Find where the given text appears and provide that cell's center as [x, y] coordinate. 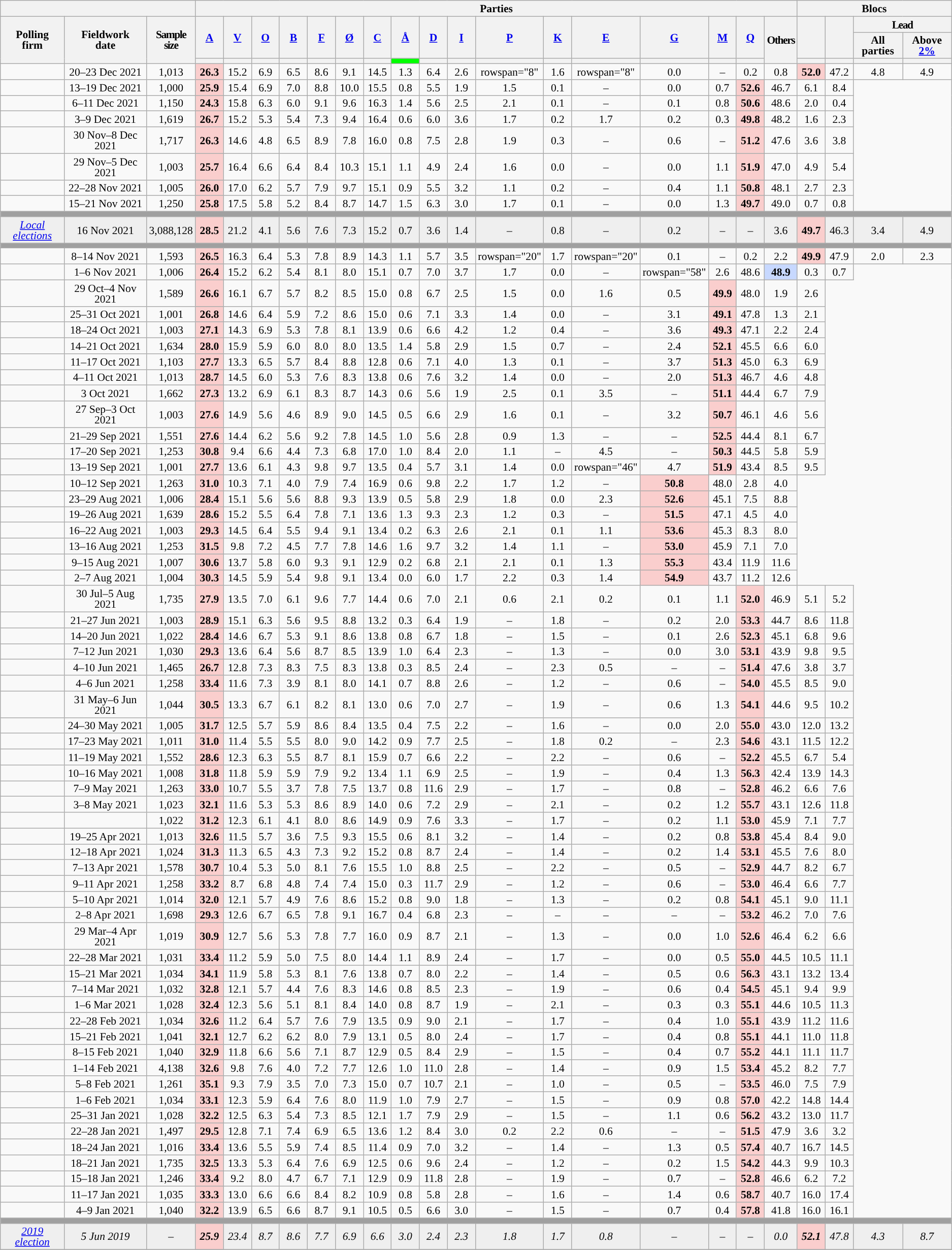
12.2 [839, 741]
53.5 [750, 1083]
Fieldworkdate [106, 40]
15–21 Feb 2021 [106, 1037]
15–21 Mar 2021 [106, 973]
29.5 [209, 1131]
48.9 [781, 272]
32.5 [209, 1163]
49.8 [750, 119]
22–28 Mar 2021 [106, 958]
1,030 [171, 652]
27.9 [209, 599]
26.5 [209, 256]
17.5 [238, 204]
44.3 [781, 1163]
rowspan="46" [606, 467]
47.2 [839, 72]
15–18 Jan 2021 [106, 1179]
17.4 [839, 1194]
21–29 Sep 2021 [106, 436]
22–28 Feb 2021 [106, 1021]
K [557, 38]
34.1 [209, 973]
13–19 Sep 2021 [106, 467]
Ø [349, 38]
47.0 [781, 167]
3.4 [877, 230]
12.0 [811, 725]
49.0 [781, 204]
Others [781, 40]
1,593 [171, 256]
1,024 [171, 852]
51.2 [750, 140]
33.2 [209, 883]
1,044 [171, 704]
P [510, 38]
53.3 [750, 620]
9–15 Aug 2021 [106, 562]
1–14 Feb 2021 [106, 1068]
58.7 [750, 1194]
45.0 [750, 361]
1,035 [171, 1194]
13–19 Dec 2021 [106, 87]
25–31 Jan 2021 [106, 1115]
16.9 [378, 483]
O [265, 38]
45.4 [781, 836]
1–6 Mar 2021 [106, 1005]
27.1 [209, 330]
Samplesize [171, 40]
25.7 [209, 167]
2–7 Aug 2021 [106, 578]
1–6 Nov 2021 [106, 272]
12–18 Apr 2021 [106, 852]
10.9 [378, 1194]
28.9 [209, 620]
Q [750, 38]
14.1 [378, 683]
1,551 [171, 436]
10.0 [349, 87]
31 May–6 Jun 2021 [106, 704]
5 Jun 2019 [106, 1236]
1,011 [171, 741]
Above 2% [927, 45]
54.9 [674, 578]
48.1 [781, 188]
53.4 [750, 1068]
30.6 [209, 562]
25.8 [209, 204]
16–22 Aug 2021 [106, 530]
1,662 [171, 393]
15.8 [238, 104]
3–8 May 2021 [106, 804]
23–29 Aug 2021 [106, 499]
1,465 [171, 667]
1,619 [171, 119]
30.7 [209, 868]
7–14 Mar 2021 [106, 989]
49.3 [722, 330]
1,019 [171, 936]
B [293, 38]
14.7 [378, 204]
50.7 [722, 414]
41.8 [781, 1210]
14–21 Oct 2021 [106, 346]
26.6 [209, 293]
24.3 [209, 104]
30 Jul–5 Aug 2021 [106, 599]
26.8 [209, 314]
18–24 Oct 2021 [106, 330]
48.2 [781, 119]
1,032 [171, 989]
46.6 [781, 1179]
33.3 [209, 1194]
Lead [902, 24]
26.4 [209, 272]
27.3 [209, 393]
F [321, 38]
2–8 Apr 2021 [106, 915]
31.5 [209, 546]
28.5 [209, 230]
A [209, 38]
54.6 [750, 741]
1,639 [171, 515]
15–21 Nov 2021 [106, 204]
42.2 [781, 1100]
32.9 [209, 1052]
10.4 [238, 868]
30.5 [209, 704]
5–8 Feb 2021 [106, 1083]
46.1 [750, 414]
22–28 Jan 2021 [106, 1131]
Parties [497, 8]
Local elections [32, 230]
1,589 [171, 293]
Pollingfirm [32, 40]
1–6 Feb 2021 [106, 1100]
23.4 [238, 1236]
4–6 Jun 2021 [106, 683]
25–31 Oct 2021 [106, 314]
G [674, 38]
10.2 [839, 704]
30.9 [209, 936]
46.9 [781, 599]
14.2 [378, 741]
rowspan="58" [674, 272]
4–9 Jan 2021 [106, 1210]
4.2 [461, 330]
1,007 [171, 562]
1,004 [171, 578]
6–11 Dec 2021 [106, 104]
32.4 [209, 1005]
1,261 [171, 1083]
21–27 Jun 2021 [106, 620]
4–10 Jun 2021 [106, 667]
16 Nov 2021 [106, 230]
I [461, 38]
5–10 Apr 2021 [106, 900]
55.2 [750, 1052]
54.0 [750, 683]
1,041 [171, 1037]
2019 election [32, 1236]
11–17 Jan 2021 [106, 1194]
10–12 Sep 2021 [106, 483]
52.5 [722, 436]
54.5 [750, 989]
1,246 [171, 1179]
31.7 [209, 725]
1,000 [171, 87]
50.3 [722, 451]
26.0 [209, 188]
13.1 [378, 1037]
52.2 [750, 758]
18–24 Jan 2021 [106, 1147]
1,150 [171, 104]
54.2 [750, 1163]
9–11 Apr 2021 [106, 883]
30 Nov–8 Dec 2021 [106, 140]
19–26 Aug 2021 [106, 515]
33.1 [209, 1100]
20–23 Dec 2021 [106, 72]
1,717 [171, 140]
29 Mar–4 Apr 2021 [106, 936]
8–14 Nov 2021 [106, 256]
32.8 [209, 989]
52.3 [750, 636]
3–9 Dec 2021 [106, 119]
45.2 [781, 1068]
53.2 [750, 915]
32.0 [209, 900]
51.4 [750, 667]
35.1 [209, 1083]
D [434, 38]
1,016 [171, 1147]
43.7 [722, 578]
11–19 May 2021 [106, 758]
17–20 Sep 2021 [106, 451]
8–15 Feb 2021 [106, 1052]
22–28 Nov 2021 [106, 188]
V [238, 38]
46.3 [839, 230]
13–16 Aug 2021 [106, 546]
7–13 Apr 2021 [106, 868]
31.3 [209, 852]
Blocs [874, 8]
17–23 May 2021 [106, 741]
52.9 [750, 868]
15.4 [238, 87]
53.8 [750, 836]
43.0 [781, 725]
1,008 [171, 773]
19–25 Apr 2021 [106, 836]
24–30 May 2021 [106, 725]
42.4 [781, 773]
7–12 Jun 2021 [106, 652]
33.0 [209, 789]
18–21 Jan 2021 [106, 1163]
1,031 [171, 958]
1,103 [171, 361]
14–20 Jun 2021 [106, 636]
10–16 May 2021 [106, 773]
49.1 [722, 314]
50.6 [750, 104]
14.8 [811, 1100]
1,698 [171, 915]
3,088,128 [171, 230]
57.0 [750, 1100]
1,014 [171, 900]
46.0 [781, 1083]
1,634 [171, 346]
3 Oct 2021 [106, 393]
43.2 [781, 1115]
31.8 [209, 773]
29 Oct–4 Nov 2021 [106, 293]
28.0 [209, 346]
57.4 [750, 1147]
53.6 [674, 530]
3.9 [293, 683]
E [606, 38]
1,578 [171, 868]
55.3 [674, 562]
57.8 [750, 1210]
1,250 [171, 204]
45.3 [722, 530]
Å [405, 38]
55.7 [750, 804]
29 Nov–5 Dec 2021 [106, 167]
11–17 Oct 2021 [106, 361]
51.1 [722, 393]
All parties [877, 45]
C [378, 38]
56.2 [750, 1115]
30.3 [209, 578]
1,023 [171, 804]
27 Sep–3 Oct 2021 [106, 414]
31.2 [209, 820]
7–9 May 2021 [106, 789]
1,552 [171, 758]
28.7 [209, 378]
21.2 [238, 230]
1,497 [171, 1131]
4–11 Oct 2021 [106, 378]
M [722, 38]
30.8 [209, 451]
4,138 [171, 1068]
